Search for the cell housing the specified text and yield its (X, Y) center coordinate. 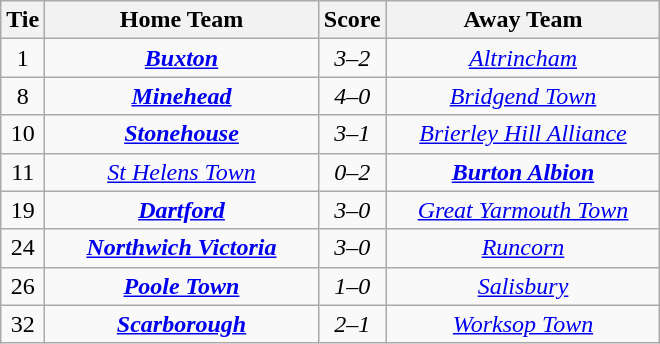
Great Yarmouth Town (523, 210)
1 (23, 58)
Tie (23, 20)
Northwich Victoria (182, 248)
1–0 (352, 286)
Score (352, 20)
Brierley Hill Alliance (523, 134)
32 (23, 324)
Salisbury (523, 286)
Altrincham (523, 58)
Stonehouse (182, 134)
3–2 (352, 58)
11 (23, 172)
19 (23, 210)
24 (23, 248)
Burton Albion (523, 172)
Bridgend Town (523, 96)
26 (23, 286)
Away Team (523, 20)
Dartford (182, 210)
Runcorn (523, 248)
2–1 (352, 324)
0–2 (352, 172)
8 (23, 96)
Buxton (182, 58)
Home Team (182, 20)
Poole Town (182, 286)
10 (23, 134)
St Helens Town (182, 172)
Scarborough (182, 324)
4–0 (352, 96)
3–1 (352, 134)
Minehead (182, 96)
Worksop Town (523, 324)
